Find where the given text appears and provide that cell's center as (X, Y) coordinate. 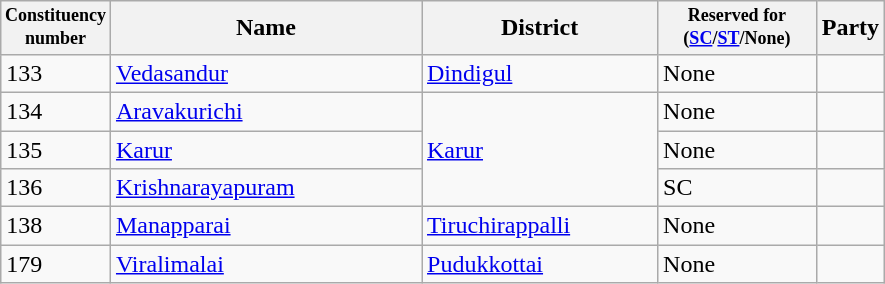
Pudukkottai (540, 264)
SC (738, 188)
Party (850, 28)
134 (56, 111)
Vedasandur (266, 73)
136 (56, 188)
Manapparai (266, 226)
Viralimalai (266, 264)
135 (56, 150)
133 (56, 73)
Name (266, 28)
Constituency number (56, 28)
138 (56, 226)
Aravakurichi (266, 111)
Tiruchirappalli (540, 226)
Krishnarayapuram (266, 188)
District (540, 28)
Dindigul (540, 73)
179 (56, 264)
Reserved for (SC/ST/None) (738, 28)
